Return the (x, y) coordinate for the center point of the cell that contains the specified text.  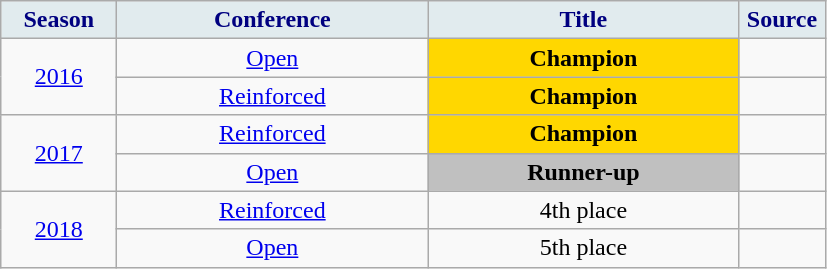
5th place (584, 248)
2017 (59, 153)
2018 (59, 229)
2016 (59, 77)
Source (782, 20)
Conference (272, 20)
Title (584, 20)
Season (59, 20)
4th place (584, 210)
Runner-up (584, 172)
